Provide the [x, y] coordinate of the cell's center where the given text is located.  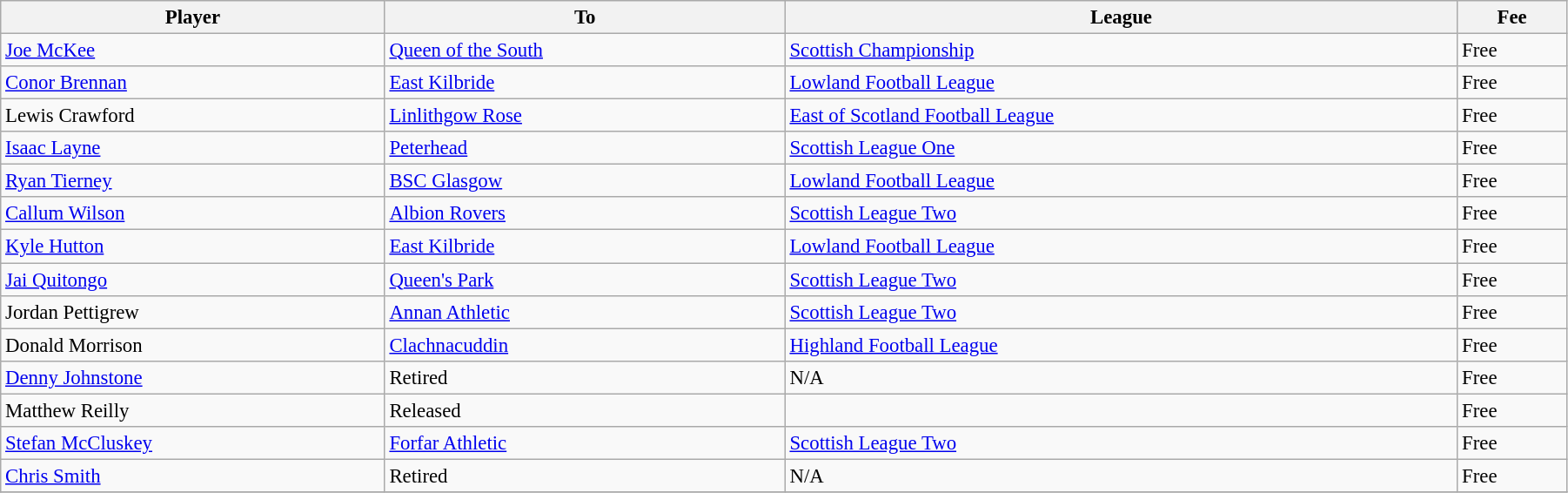
Linlithgow Rose [585, 116]
Fee [1512, 17]
League [1121, 17]
Kyle Hutton [193, 246]
Peterhead [585, 148]
Denny Johnstone [193, 377]
Jordan Pettigrew [193, 312]
Forfar Athletic [585, 443]
Stefan McCluskey [193, 443]
Conor Brennan [193, 83]
Highland Football League [1121, 345]
Queen's Park [585, 280]
Queen of the South [585, 51]
Scottish League One [1121, 148]
Clachnacuddin [585, 345]
Callum Wilson [193, 213]
Lewis Crawford [193, 116]
Chris Smith [193, 476]
Donald Morrison [193, 345]
Joe McKee [193, 51]
Released [585, 410]
Ryan Tierney [193, 181]
Annan Athletic [585, 312]
Matthew Reilly [193, 410]
East of Scotland Football League [1121, 116]
Player [193, 17]
To [585, 17]
Jai Quitongo [193, 280]
Scottish Championship [1121, 51]
BSC Glasgow [585, 181]
Isaac Layne [193, 148]
Albion Rovers [585, 213]
